Extract the (x, y) coordinate from the center of the cell holding the provided text.  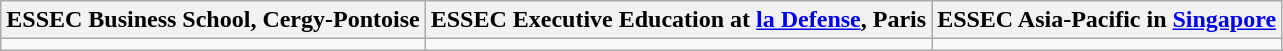
ESSEC Business School, Cergy-Pontoise (213, 20)
ESSEC Asia-Pacific in Singapore (1107, 20)
ESSEC Executive Education at la Defense, Paris (678, 20)
